Capture the cell that displays the provided text and extract its [X, Y] central coordinate. 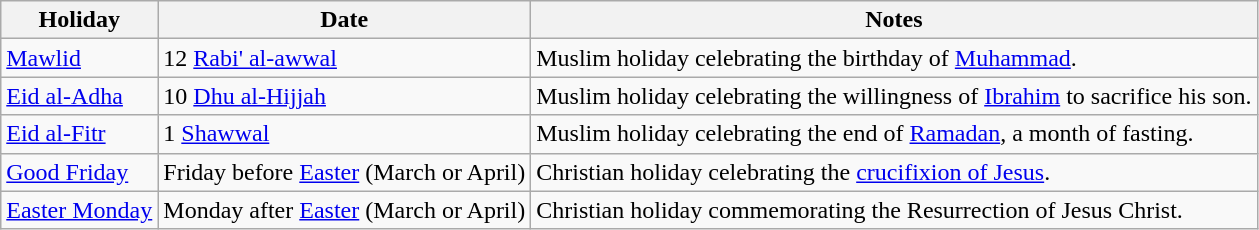
Good Friday [80, 172]
1 Shawwal [344, 134]
Notes [894, 20]
Date [344, 20]
Christian holiday celebrating the crucifixion of Jesus. [894, 172]
10 Dhu al-Hijjah [344, 96]
Friday before Easter (March or April) [344, 172]
12 Rabi' al-awwal [344, 58]
Mawlid [80, 58]
Eid al-Adha [80, 96]
Christian holiday commemorating the Resurrection of Jesus Christ. [894, 210]
Monday after Easter (March or April) [344, 210]
Muslim holiday celebrating the end of Ramadan, a month of fasting. [894, 134]
Muslim holiday celebrating the birthday of Muhammad. [894, 58]
Holiday [80, 20]
Easter Monday [80, 210]
Muslim holiday celebrating the willingness of Ibrahim to sacrifice his son. [894, 96]
Eid al-Fitr [80, 134]
